Provide the (x, y) coordinate of the cell's center where the given text is located.  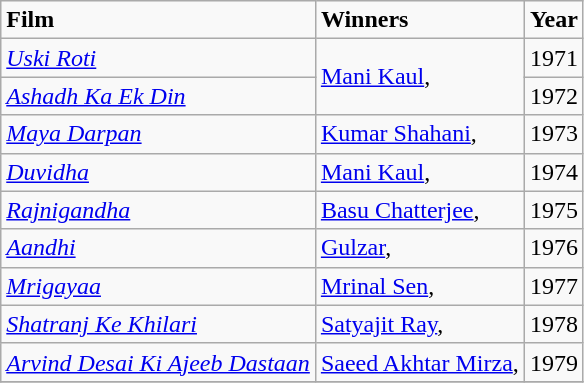
Shatranj Ke Khilari (158, 324)
Year (554, 20)
1974 (554, 172)
Aandhi (158, 248)
Satyajit Ray, (420, 324)
1971 (554, 58)
Duvidha (158, 172)
Ashadh Ka Ek Din (158, 96)
1972 (554, 96)
1975 (554, 210)
Film (158, 20)
Arvind Desai Ki Ajeeb Dastaan (158, 362)
1979 (554, 362)
Uski Roti (158, 58)
Winners (420, 20)
1978 (554, 324)
Rajnigandha (158, 210)
Basu Chatterjee, (420, 210)
1973 (554, 134)
Maya Darpan (158, 134)
Gulzar, (420, 248)
Mrinal Sen, (420, 286)
1977 (554, 286)
Kumar Shahani, (420, 134)
Saeed Akhtar Mirza, (420, 362)
1976 (554, 248)
Mrigayaa (158, 286)
